Return the [x, y] coordinate for the center point of the cell that contains the specified text.  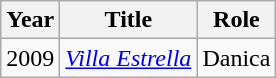
2009 [30, 58]
Villa Estrella [128, 58]
Year [30, 20]
Title [128, 20]
Role [236, 20]
Danica [236, 58]
